Provide the (X, Y) coordinate of the cell's center where the given text is located.  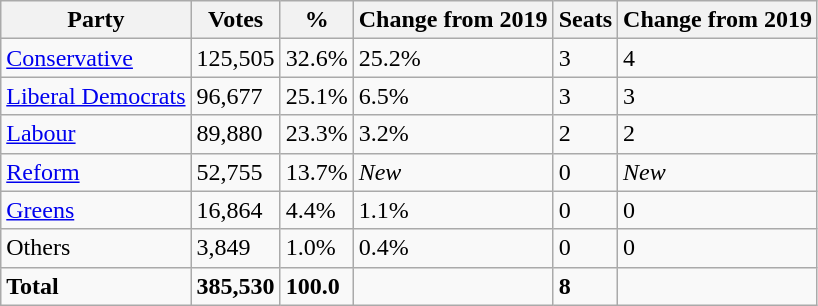
4 (718, 58)
Liberal Democrats (96, 96)
0.4% (453, 248)
3.2% (453, 134)
% (316, 20)
385,530 (236, 286)
25.2% (453, 58)
96,677 (236, 96)
Total (96, 286)
89,880 (236, 134)
Greens (96, 210)
52,755 (236, 172)
23.3% (316, 134)
1.1% (453, 210)
4.4% (316, 210)
Conservative (96, 58)
Votes (236, 20)
13.7% (316, 172)
Others (96, 248)
Seats (585, 20)
100.0 (316, 286)
25.1% (316, 96)
8 (585, 286)
Party (96, 20)
16,864 (236, 210)
1.0% (316, 248)
Reform (96, 172)
3,849 (236, 248)
6.5% (453, 96)
Labour (96, 134)
32.6% (316, 58)
125,505 (236, 58)
